Locate the cell with the specified text and output its (X, Y) center coordinate. 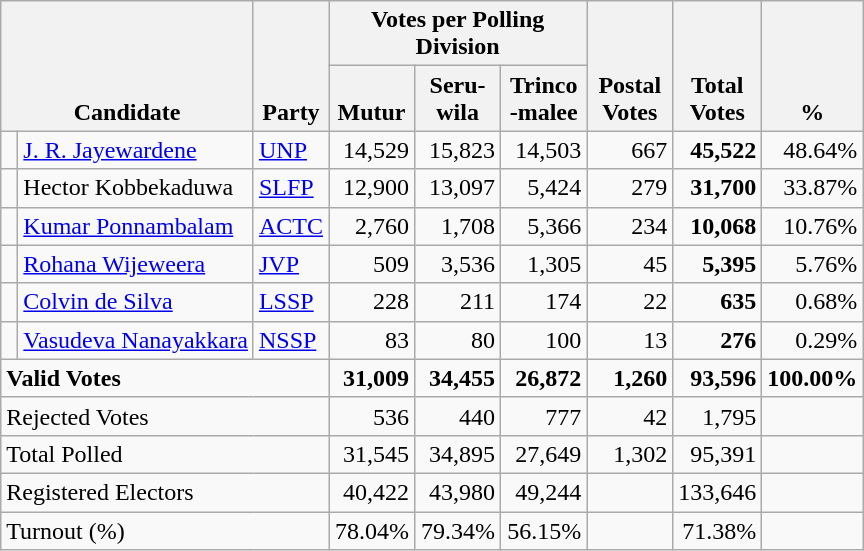
Valid Votes (165, 378)
26,872 (544, 378)
45,522 (718, 150)
49,244 (544, 492)
15,823 (458, 150)
100.00% (812, 378)
NSSP (290, 340)
Party (290, 66)
34,455 (458, 378)
43,980 (458, 492)
10.76% (812, 226)
276 (718, 340)
48.64% (812, 150)
PostalVotes (630, 66)
13,097 (458, 188)
Rejected Votes (165, 416)
234 (630, 226)
% (812, 66)
J. R. Jayewardene (136, 150)
Candidate (128, 66)
1,260 (630, 378)
93,596 (718, 378)
83 (371, 340)
Kumar Ponnambalam (136, 226)
3,536 (458, 264)
Total Polled (165, 454)
509 (371, 264)
31,009 (371, 378)
13 (630, 340)
Colvin de Silva (136, 302)
228 (371, 302)
279 (630, 188)
777 (544, 416)
211 (458, 302)
Votes per Polling Division (457, 34)
667 (630, 150)
31,700 (718, 188)
1,795 (718, 416)
56.15% (544, 531)
14,503 (544, 150)
SLFP (290, 188)
33.87% (812, 188)
133,646 (718, 492)
Trinco-malee (544, 98)
Hector Kobbekaduwa (136, 188)
22 (630, 302)
440 (458, 416)
Rohana Wijeweera (136, 264)
Total Votes (718, 66)
Registered Electors (165, 492)
2,760 (371, 226)
79.34% (458, 531)
0.29% (812, 340)
536 (371, 416)
Turnout (%) (165, 531)
31,545 (371, 454)
ACTC (290, 226)
0.68% (812, 302)
40,422 (371, 492)
78.04% (371, 531)
34,895 (458, 454)
5.76% (812, 264)
95,391 (718, 454)
635 (718, 302)
10,068 (718, 226)
1,708 (458, 226)
Mutur (371, 98)
Vasudeva Nanayakkara (136, 340)
1,305 (544, 264)
5,395 (718, 264)
14,529 (371, 150)
1,302 (630, 454)
45 (630, 264)
5,366 (544, 226)
12,900 (371, 188)
42 (630, 416)
71.38% (718, 531)
JVP (290, 264)
LSSP (290, 302)
174 (544, 302)
27,649 (544, 454)
100 (544, 340)
80 (458, 340)
Seru-wila (458, 98)
UNP (290, 150)
5,424 (544, 188)
